Pinpoint the cell where the given text exists, returning its (x, y) midpoint coordinate. 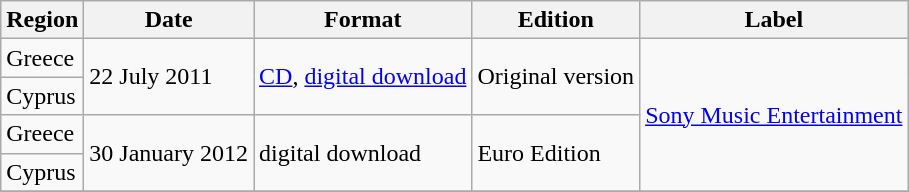
Date (169, 20)
Region (42, 20)
Original version (556, 77)
Sony Music Entertainment (774, 115)
CD, digital download (363, 77)
Edition (556, 20)
Format (363, 20)
Label (774, 20)
Euro Edition (556, 153)
22 July 2011 (169, 77)
30 January 2012 (169, 153)
digital download (363, 153)
